Capture the cell that displays the provided text and extract its [X, Y] central coordinate. 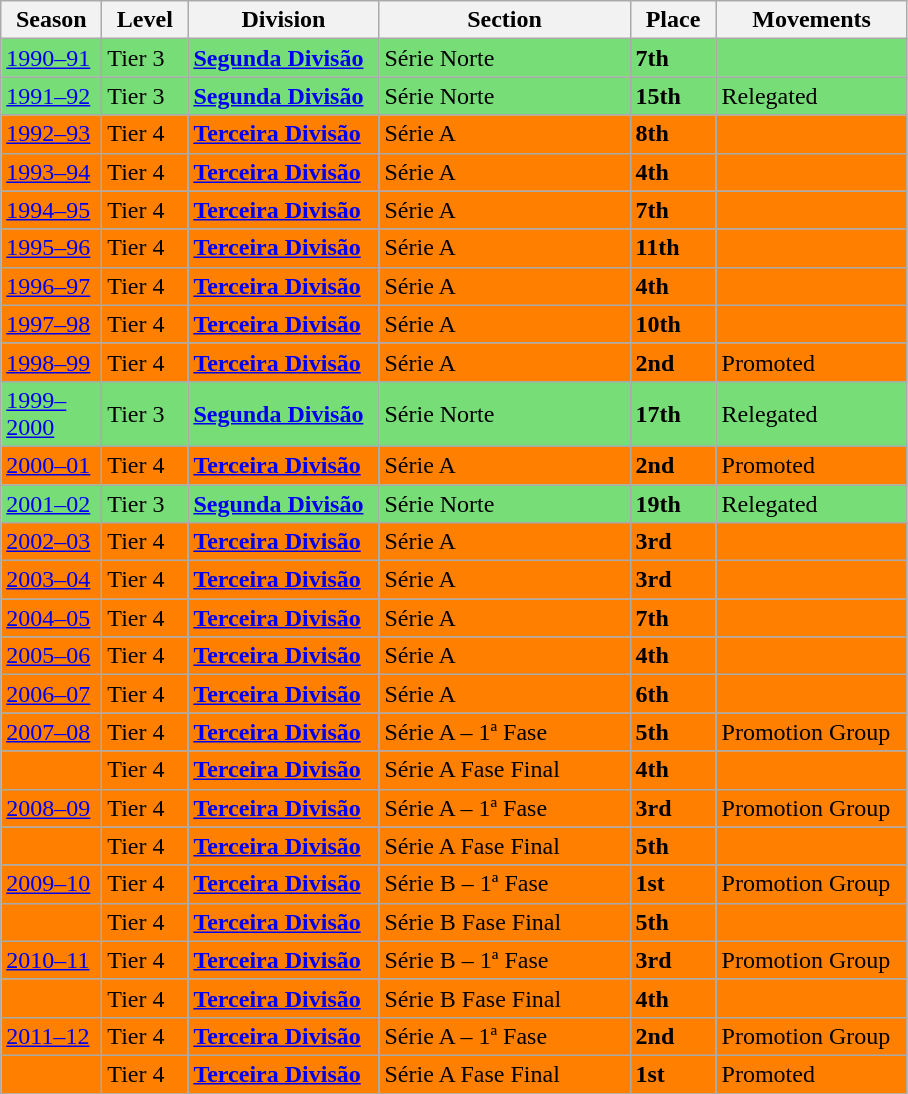
Division [284, 20]
6th [673, 694]
10th [673, 324]
1990–91 [52, 58]
19th [673, 503]
Season [52, 20]
17th [673, 414]
2011–12 [52, 1036]
1999–2000 [52, 414]
2003–04 [52, 580]
1997–98 [52, 324]
1995–96 [52, 248]
1993–94 [52, 172]
1998–99 [52, 362]
1992–93 [52, 134]
2005–06 [52, 656]
15th [673, 96]
1994–95 [52, 210]
Movements [812, 20]
1996–97 [52, 286]
2002–03 [52, 542]
2000–01 [52, 465]
2010–11 [52, 960]
2006–07 [52, 694]
Section [504, 20]
11th [673, 248]
2004–05 [52, 618]
Place [673, 20]
2001–02 [52, 503]
Level [145, 20]
8th [673, 134]
2009–10 [52, 884]
1991–92 [52, 96]
2008–09 [52, 808]
2007–08 [52, 732]
